Search for the cell housing the specified text and yield its [X, Y] center coordinate. 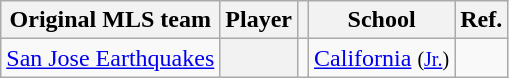
California (Jr.) [382, 58]
Player [259, 20]
Ref. [482, 20]
San Jose Earthquakes [110, 58]
Original MLS team [110, 20]
School [382, 20]
